Identify which cell holds the provided text, then report its [X, Y] central coordinate. 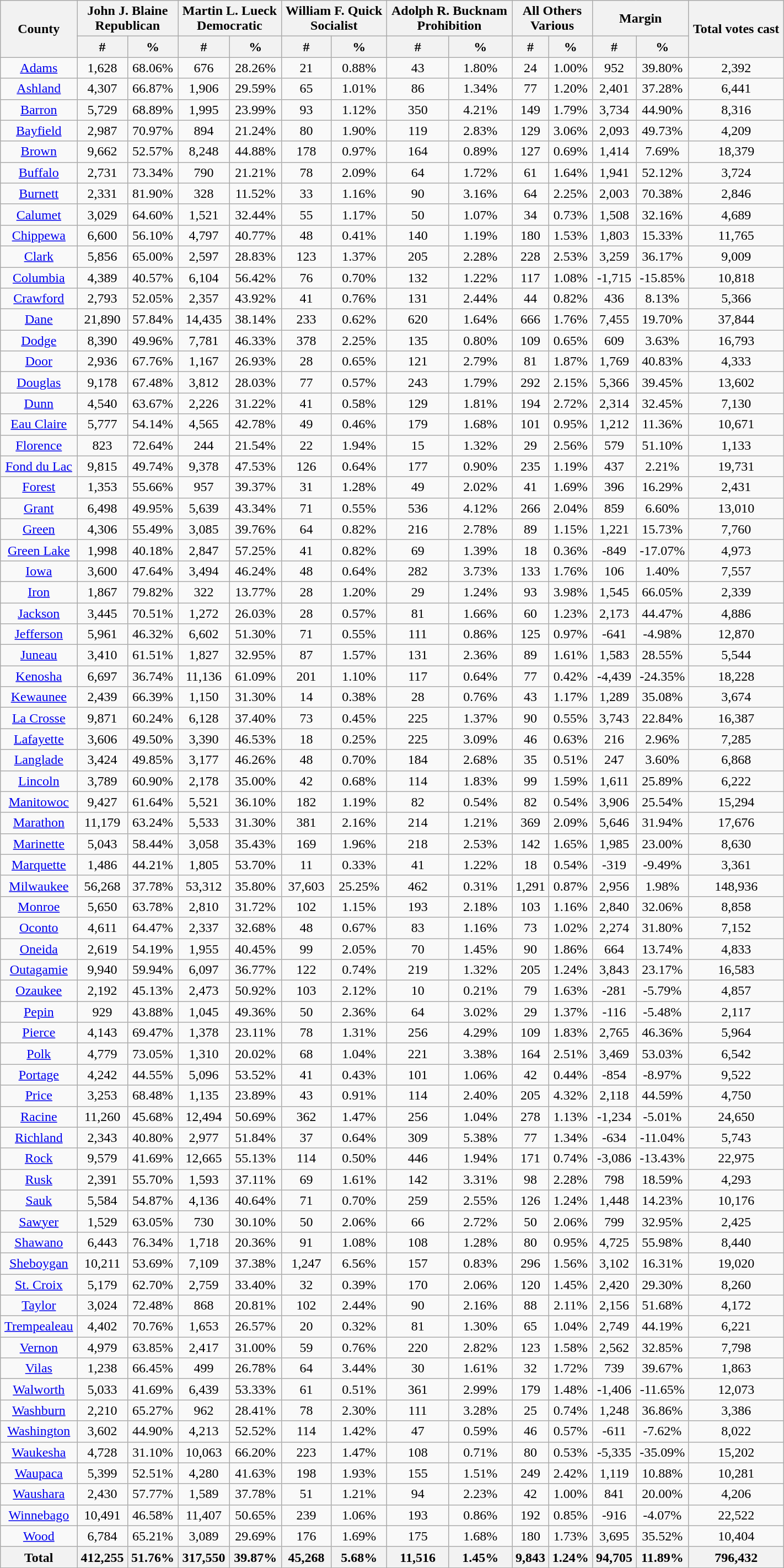
Iron [39, 592]
4.12% [481, 508]
Milwaukee [39, 886]
1,310 [204, 1054]
Washburn [39, 1410]
5,399 [103, 1473]
40.80% [152, 1138]
52.51% [152, 1473]
739 [614, 1368]
53.69% [152, 1263]
Douglas [39, 382]
0.21% [481, 991]
3.09% [481, 739]
-1,715 [614, 277]
6,097 [204, 970]
79.82% [152, 592]
0.69% [570, 152]
2,343 [103, 1138]
5,729 [103, 110]
2.23% [481, 1494]
Winnebago [39, 1515]
1.65% [570, 844]
11,516 [418, 1557]
4,979 [103, 1348]
11,765 [736, 235]
Pierce [39, 1033]
51.68% [663, 1306]
7,557 [736, 571]
8,630 [736, 844]
51.84% [255, 1138]
6,868 [736, 760]
1.63% [570, 991]
1,998 [103, 550]
Jackson [39, 613]
4,213 [204, 1431]
10,211 [103, 1263]
1.87% [570, 362]
11,260 [103, 1117]
-854 [614, 1075]
4,143 [103, 1033]
-4,439 [614, 676]
60.24% [152, 718]
26.93% [255, 362]
0.31% [481, 886]
70.51% [152, 613]
0.89% [481, 152]
2,337 [204, 928]
45.13% [152, 991]
47.64% [152, 571]
-15.85% [663, 277]
3.16% [481, 193]
2,562 [614, 1348]
5.38% [481, 1138]
18,228 [736, 676]
54.19% [152, 949]
3,606 [103, 739]
868 [204, 1306]
2.96% [663, 739]
929 [103, 1012]
1,529 [103, 1221]
2.78% [481, 529]
28.83% [255, 256]
499 [204, 1368]
39.37% [255, 487]
16.29% [663, 487]
2,314 [614, 403]
47.53% [255, 466]
0.45% [359, 718]
25 [530, 1410]
676 [204, 68]
6,222 [736, 781]
Dane [39, 320]
1.59% [570, 781]
39.80% [663, 68]
12,665 [204, 1159]
796,432 [736, 1557]
7,109 [204, 1263]
18.59% [663, 1179]
5,544 [736, 655]
63.67% [152, 403]
53.70% [255, 865]
Price [39, 1096]
19,020 [736, 1263]
2,156 [614, 1306]
Polk [39, 1054]
Ashland [39, 89]
Kenosha [39, 676]
5,646 [614, 823]
4,725 [614, 1242]
Martin L. LueckDemocratic [229, 19]
66.87% [152, 89]
21.24% [255, 131]
233 [307, 320]
Juneau [39, 655]
91 [307, 1242]
609 [614, 341]
-11.65% [663, 1389]
Dodge [39, 341]
43.92% [255, 299]
46.33% [255, 341]
1.40% [663, 571]
49.85% [152, 760]
1,289 [614, 697]
Waupaca [39, 1473]
43.34% [255, 508]
9,871 [103, 718]
-4.07% [663, 1515]
35.43% [255, 844]
-11.04% [663, 1138]
8,390 [103, 341]
5,964 [736, 1033]
Lincoln [39, 781]
-3,086 [614, 1159]
-4.98% [663, 634]
25.25% [359, 886]
3,445 [103, 613]
21.21% [255, 173]
1,150 [204, 697]
23.99% [255, 110]
40.64% [255, 1200]
3,424 [103, 760]
24,650 [736, 1117]
2,173 [614, 613]
Crawford [39, 299]
4,242 [103, 1075]
Barron [39, 110]
35.08% [663, 697]
5,179 [103, 1285]
1,167 [204, 362]
41.63% [255, 1473]
55 [307, 214]
51.10% [663, 445]
67.76% [152, 362]
2,357 [204, 299]
148,936 [736, 886]
57.84% [152, 320]
122 [307, 970]
-319 [614, 865]
1,378 [204, 1033]
6,784 [103, 1536]
7,798 [736, 1348]
1,769 [614, 362]
6.60% [663, 508]
21 [307, 68]
56,268 [103, 886]
361 [418, 1389]
4.21% [481, 110]
Manitowoc [39, 802]
11 [307, 865]
Rock [39, 1159]
-281 [614, 991]
36.10% [255, 802]
1.66% [481, 613]
40.57% [152, 277]
11.52% [255, 193]
0.50% [359, 1159]
52.57% [152, 152]
6,443 [103, 1242]
33.40% [255, 1285]
29.59% [255, 89]
31.80% [663, 928]
7,285 [736, 739]
1,248 [614, 1410]
2,391 [103, 1179]
28.26% [255, 68]
60.90% [152, 781]
15.73% [663, 529]
5.68% [359, 1557]
2.18% [481, 907]
1.57% [359, 655]
20.36% [255, 1242]
10,063 [204, 1452]
-5.79% [663, 991]
0.85% [570, 1515]
64.60% [152, 214]
16.31% [663, 1263]
Pepin [39, 1012]
9,579 [103, 1159]
Racine [39, 1117]
1,133 [736, 445]
1.58% [570, 1348]
2,425 [736, 1221]
Vilas [39, 1368]
1.53% [570, 235]
1,291 [530, 886]
2.99% [481, 1389]
4,857 [736, 991]
1.12% [359, 110]
73.05% [152, 1054]
1,906 [204, 89]
317,550 [204, 1557]
-641 [614, 634]
3,177 [204, 760]
4,293 [736, 1179]
28.41% [255, 1410]
369 [530, 823]
23.89% [255, 1096]
9,522 [736, 1075]
Shawano [39, 1242]
5,777 [103, 424]
3,494 [204, 571]
11.36% [663, 424]
69.47% [152, 1033]
1,238 [103, 1368]
22.84% [663, 718]
Jefferson [39, 634]
2.42% [570, 1473]
2,987 [103, 131]
730 [204, 1221]
14,435 [204, 320]
7,781 [204, 341]
2.15% [570, 382]
278 [530, 1117]
-634 [614, 1138]
3,029 [103, 214]
29.30% [663, 1285]
59 [307, 1348]
219 [418, 970]
40.18% [152, 550]
2.51% [570, 1054]
44 [530, 299]
52.12% [663, 173]
35.00% [255, 781]
15 [418, 445]
120 [530, 1285]
1,135 [204, 1096]
2,846 [736, 193]
36.74% [152, 676]
149 [530, 110]
198 [307, 1473]
5,743 [736, 1138]
0.62% [359, 320]
-9.49% [663, 865]
36.77% [255, 970]
3.73% [481, 571]
5,033 [103, 1389]
6,128 [204, 718]
Taylor [39, 1306]
63.78% [152, 907]
3,410 [103, 655]
3,102 [614, 1263]
44.19% [663, 1327]
8,316 [736, 110]
1,545 [614, 592]
15,294 [736, 802]
10,818 [736, 277]
55.49% [152, 529]
43.88% [152, 1012]
5,521 [204, 802]
1.42% [359, 1431]
9,427 [103, 802]
65.00% [152, 256]
127 [530, 152]
4,389 [103, 277]
4,973 [736, 550]
8,260 [736, 1285]
2.12% [359, 991]
664 [614, 949]
790 [204, 173]
3,724 [736, 173]
50.69% [255, 1117]
Ozaukee [39, 991]
Kewaunee [39, 697]
6.56% [359, 1263]
3,695 [614, 1536]
0.58% [359, 403]
1,583 [614, 655]
64.47% [152, 928]
2,420 [614, 1285]
2,439 [103, 697]
192 [530, 1515]
0.46% [359, 424]
106 [614, 571]
4,565 [204, 424]
Margin [641, 19]
309 [418, 1138]
3,674 [736, 697]
3,089 [204, 1536]
16,793 [736, 341]
3,085 [204, 529]
2,765 [614, 1033]
1.10% [359, 676]
68.89% [152, 110]
3,469 [614, 1054]
Sheboygan [39, 1263]
Bayfield [39, 131]
2,810 [204, 907]
Washington [39, 1431]
3,390 [204, 739]
1.56% [570, 1263]
-17.07% [663, 550]
11.89% [663, 1557]
47 [418, 1431]
2.11% [570, 1306]
10 [418, 991]
Sauk [39, 1200]
2,759 [204, 1285]
132 [418, 277]
266 [530, 508]
1,611 [614, 781]
1.13% [570, 1117]
0.25% [359, 739]
6,104 [204, 277]
4,779 [103, 1054]
1,628 [103, 68]
9,940 [103, 970]
798 [614, 1179]
0.83% [481, 1263]
62.70% [152, 1285]
169 [307, 844]
1.93% [359, 1473]
125 [530, 634]
30 [418, 1368]
Total votes cast [736, 29]
1.07% [481, 214]
1,863 [736, 1368]
1.80% [481, 68]
31.22% [255, 403]
22 [307, 445]
79 [530, 991]
-916 [614, 1515]
4,611 [103, 928]
42.78% [255, 424]
3,743 [614, 718]
24 [530, 68]
Lafayette [39, 739]
Columbia [39, 277]
32.06% [663, 907]
9,178 [103, 382]
4,307 [103, 89]
4,540 [103, 403]
244 [204, 445]
16,387 [736, 718]
9,843 [530, 1557]
2.30% [359, 1410]
3.06% [570, 131]
155 [418, 1473]
32.85% [663, 1348]
6,602 [204, 634]
4,402 [103, 1327]
23.00% [663, 844]
2.82% [481, 1348]
46.32% [152, 634]
10,671 [736, 424]
2,003 [614, 193]
247 [614, 760]
7,760 [736, 529]
0.41% [359, 235]
63.24% [152, 823]
26.03% [255, 613]
St. Croix [39, 1285]
221 [418, 1054]
4,689 [736, 214]
1,995 [204, 110]
0.32% [359, 1327]
32.68% [255, 928]
2,430 [103, 1494]
2,936 [103, 362]
Grant [39, 508]
-7.62% [663, 1431]
14.23% [663, 1200]
70.76% [152, 1327]
296 [530, 1263]
2,749 [614, 1327]
177 [418, 466]
121 [418, 362]
21,890 [103, 320]
178 [307, 152]
182 [307, 802]
59.94% [152, 970]
2.05% [359, 949]
2,977 [204, 1138]
44.55% [152, 1075]
2,192 [103, 991]
35.52% [663, 1536]
1,221 [614, 529]
46.53% [255, 739]
Sawyer [39, 1221]
76.34% [152, 1242]
40.77% [255, 235]
98 [530, 1179]
170 [418, 1285]
3,734 [614, 110]
49.50% [152, 739]
39.76% [255, 529]
Total [39, 1557]
3.44% [359, 1368]
2,331 [103, 193]
4.29% [481, 1033]
322 [204, 592]
223 [307, 1452]
Marquette [39, 865]
61.64% [152, 802]
3,024 [103, 1306]
1.98% [663, 886]
37.40% [255, 718]
1,589 [204, 1494]
73.34% [152, 173]
52.05% [152, 299]
249 [530, 1473]
2,956 [614, 886]
13.77% [255, 592]
1,448 [614, 1200]
3,843 [614, 970]
Marathon [39, 823]
76 [307, 277]
67.48% [152, 382]
4,886 [736, 613]
20.02% [255, 1054]
3,812 [204, 382]
53,312 [204, 886]
1.30% [481, 1327]
2.68% [481, 760]
14 [307, 697]
46.26% [255, 760]
35.80% [255, 886]
2.55% [481, 1200]
53.52% [255, 1075]
436 [614, 299]
4,833 [736, 949]
31.00% [255, 1348]
53.03% [663, 1054]
Monroe [39, 907]
1,272 [204, 613]
61.51% [152, 655]
157 [418, 1263]
County [39, 29]
86 [418, 89]
2,840 [614, 907]
437 [614, 466]
1,653 [204, 1327]
68.06% [152, 68]
46.36% [663, 1033]
8,248 [204, 152]
31.10% [152, 1452]
4,797 [204, 235]
53.33% [255, 1389]
66.05% [663, 592]
9,009 [736, 256]
Forest [39, 487]
1,941 [614, 173]
0.44% [570, 1075]
3,259 [614, 256]
462 [418, 886]
3,789 [103, 781]
1,521 [204, 214]
72.64% [152, 445]
Clark [39, 256]
1.48% [570, 1389]
1.01% [359, 89]
12,494 [204, 1117]
0.59% [481, 1431]
15.33% [663, 235]
20 [307, 1327]
Chippewa [39, 235]
37.28% [663, 89]
25.54% [663, 802]
40.83% [663, 362]
2,793 [103, 299]
5,533 [204, 823]
5,043 [103, 844]
13,602 [736, 382]
All OthersVarious [552, 19]
1,827 [204, 655]
Rusk [39, 1179]
228 [530, 256]
2,847 [204, 550]
1,353 [103, 487]
-5.01% [663, 1117]
1,508 [614, 214]
119 [418, 131]
32.45% [663, 403]
22,522 [736, 1515]
3,906 [614, 802]
72.48% [152, 1306]
66.45% [152, 1368]
Brown [39, 152]
2,401 [614, 89]
5,961 [103, 634]
536 [418, 508]
4,728 [103, 1452]
94,705 [614, 1557]
-611 [614, 1431]
2,731 [103, 173]
0.80% [481, 341]
1.96% [359, 844]
220 [418, 1348]
2,093 [614, 131]
6,600 [103, 235]
37.38% [255, 1263]
7.69% [663, 152]
25.89% [663, 781]
175 [418, 1536]
0.36% [570, 550]
49.96% [152, 341]
15,202 [736, 1452]
0.68% [359, 781]
Waukesha [39, 1452]
32.16% [663, 214]
218 [418, 844]
859 [614, 508]
50.65% [255, 1515]
2.04% [570, 508]
396 [614, 487]
Burnett [39, 193]
3.38% [481, 1054]
19,731 [736, 466]
11,407 [204, 1515]
620 [418, 320]
0.71% [481, 1452]
1,486 [103, 865]
70 [418, 949]
4,306 [103, 529]
2.02% [481, 487]
2.21% [663, 466]
2,210 [103, 1410]
66.39% [152, 697]
666 [530, 320]
Iowa [39, 571]
-5,335 [614, 1452]
2.83% [481, 131]
6,221 [736, 1327]
1,119 [614, 1473]
23.17% [663, 970]
Portage [39, 1075]
Calumet [39, 214]
John J. BlaineRepublican [128, 19]
61.09% [255, 676]
40.45% [255, 949]
William F. QuickSocialist [334, 19]
65.27% [152, 1410]
44.47% [663, 613]
Buffalo [39, 173]
5,639 [204, 508]
2,339 [736, 592]
49.74% [152, 466]
18,379 [736, 152]
799 [614, 1221]
56.42% [255, 277]
0.38% [359, 697]
Eau Claire [39, 424]
0.63% [570, 739]
88 [530, 1306]
55.70% [152, 1179]
135 [418, 341]
-849 [614, 550]
2,417 [204, 1348]
39.67% [663, 1368]
1,805 [204, 865]
194 [530, 403]
44.21% [152, 865]
26.57% [255, 1327]
63.85% [152, 1348]
378 [307, 341]
10,491 [103, 1515]
6,441 [736, 89]
1.81% [481, 403]
4.32% [570, 1096]
57.77% [152, 1494]
0.67% [359, 928]
51.30% [255, 634]
36.86% [663, 1410]
140 [418, 235]
13.74% [663, 949]
259 [418, 1200]
4,136 [204, 1200]
176 [307, 1536]
4,206 [736, 1494]
Outagamie [39, 970]
1.39% [481, 550]
45,268 [307, 1557]
6,697 [103, 676]
39.45% [663, 382]
0.39% [359, 1285]
Waushara [39, 1494]
32.44% [255, 214]
13,010 [736, 508]
12,870 [736, 634]
8,022 [736, 1431]
3,058 [204, 844]
579 [614, 445]
2,274 [614, 928]
0.88% [359, 68]
2,619 [103, 949]
214 [418, 823]
6,439 [204, 1389]
0.91% [359, 1096]
0.90% [481, 466]
-13.43% [663, 1159]
55.98% [663, 1242]
328 [204, 193]
1,985 [614, 844]
49.73% [663, 131]
83 [418, 928]
0.73% [570, 214]
37,844 [736, 320]
952 [614, 68]
5,856 [103, 256]
362 [307, 1117]
3,600 [103, 571]
29.69% [255, 1536]
2,117 [736, 1012]
39.87% [255, 1557]
37,603 [307, 886]
1.73% [570, 1536]
22,975 [736, 1159]
412,255 [103, 1557]
16,583 [736, 970]
35 [530, 760]
3.98% [570, 592]
3,253 [103, 1096]
44.88% [255, 152]
31.94% [663, 823]
28.03% [255, 382]
3.60% [663, 760]
8,858 [736, 907]
957 [204, 487]
-1,406 [614, 1389]
171 [530, 1159]
Oneida [39, 949]
6,542 [736, 1054]
Green [39, 529]
70.97% [152, 131]
133 [530, 571]
37.11% [255, 1179]
0.53% [570, 1452]
2,118 [614, 1096]
60 [530, 613]
50.92% [255, 991]
38.14% [255, 320]
49.95% [152, 508]
3,602 [103, 1431]
4,333 [736, 362]
23.11% [255, 1033]
-116 [614, 1012]
56.10% [152, 235]
1,593 [204, 1179]
3.63% [663, 341]
1,247 [307, 1263]
10.88% [663, 1473]
46.24% [255, 571]
0.87% [570, 886]
1.23% [570, 613]
20.00% [663, 1494]
1,414 [614, 152]
2,473 [204, 991]
2.40% [481, 1096]
4,750 [736, 1096]
3.28% [481, 1410]
5,584 [103, 1200]
10,404 [736, 1536]
Marinette [39, 844]
201 [307, 676]
17,676 [736, 823]
36.17% [663, 256]
Oconto [39, 928]
58.44% [152, 844]
4,209 [736, 131]
2,392 [736, 68]
2,431 [736, 487]
282 [418, 571]
10,176 [736, 1200]
26.78% [255, 1368]
37 [307, 1138]
52.52% [255, 1431]
3.02% [481, 1012]
54.14% [152, 424]
1,803 [614, 235]
Wood [39, 1536]
-8.97% [663, 1075]
1,045 [204, 1012]
33 [307, 193]
894 [204, 131]
Fond du Lac [39, 466]
8,440 [736, 1242]
6,498 [103, 508]
19.70% [663, 320]
Adolph R. BucknamProhibition [449, 19]
9,378 [204, 466]
45.68% [152, 1117]
4,172 [736, 1306]
Trempealeau [39, 1327]
63.05% [152, 1221]
2,178 [204, 781]
5,650 [103, 907]
66 [418, 1221]
-1,234 [614, 1117]
Vernon [39, 1348]
2,226 [204, 403]
Walworth [39, 1389]
Florence [39, 445]
30.10% [255, 1221]
21.54% [255, 445]
292 [530, 382]
34 [530, 214]
49.36% [255, 1012]
7,455 [614, 320]
1,867 [103, 592]
2.79% [481, 362]
4,280 [204, 1473]
44.59% [663, 1096]
46.58% [152, 1515]
31 [307, 487]
1,212 [614, 424]
28.55% [663, 655]
Door [39, 362]
20.81% [255, 1306]
87 [307, 655]
9,662 [103, 152]
55.66% [152, 487]
2.56% [570, 445]
2,597 [204, 256]
51.76% [152, 1557]
Adams [39, 68]
8.13% [663, 299]
57.25% [255, 550]
9,815 [103, 466]
-24.35% [663, 676]
Richland [39, 1138]
1.86% [570, 949]
1.90% [359, 131]
54.87% [152, 1200]
3,361 [736, 865]
239 [307, 1515]
10,281 [736, 1473]
184 [418, 760]
Green Lake [39, 550]
11,136 [204, 676]
31.72% [255, 907]
70.38% [663, 193]
7,152 [736, 928]
55.13% [255, 1159]
1,955 [204, 949]
68 [307, 1054]
962 [204, 1410]
841 [614, 1494]
-5.48% [663, 1012]
0.43% [359, 1075]
243 [418, 382]
51 [307, 1494]
65.21% [152, 1536]
5,096 [204, 1075]
1.51% [481, 1473]
1.31% [359, 1033]
Dunn [39, 403]
0.42% [570, 676]
7,130 [736, 403]
1.02% [570, 928]
0.33% [359, 865]
12,073 [736, 1389]
94 [418, 1494]
11,179 [103, 823]
350 [418, 110]
Langlade [39, 760]
3,386 [736, 1410]
235 [530, 466]
-35.09% [663, 1452]
1,718 [204, 1242]
381 [307, 823]
La Crosse [39, 718]
81.90% [152, 193]
446 [418, 1159]
3.31% [481, 1179]
66.20% [255, 1452]
823 [103, 445]
68.48% [152, 1096]
